Detect which cell encompasses the target text, then output its (x, y) center coordinate. 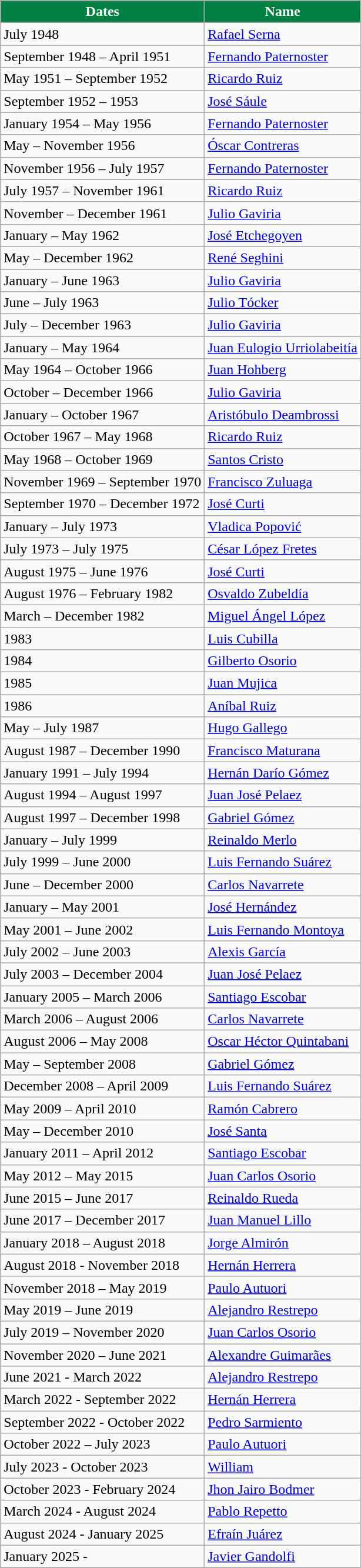
Luis Fernando Montoya (283, 929)
Alexandre Guimarães (283, 1355)
May – December 2010 (102, 1131)
January – October 1967 (102, 415)
José Etchegoyen (283, 235)
January 2011 – April 2012 (102, 1153)
1985 (102, 683)
September 1952 – 1953 (102, 101)
José Hernández (283, 907)
William (283, 1467)
Santos Cristo (283, 459)
Jorge Almirón (283, 1243)
May 2012 – May 2015 (102, 1176)
October 2022 – July 2023 (102, 1444)
May 1964 – October 1966 (102, 370)
José Sáule (283, 101)
Juan Hohberg (283, 370)
June – December 2000 (102, 885)
November 2018 – May 2019 (102, 1287)
July 1948 (102, 34)
March 2006 – August 2006 (102, 1019)
July 2019 – November 2020 (102, 1332)
Aristóbulo Deambrossi (283, 415)
October 2023 - February 2024 (102, 1489)
March 2024 - August 2024 (102, 1512)
Luis Cubilla (283, 638)
June 2017 – December 2017 (102, 1220)
Pedro Sarmiento (283, 1422)
July 1999 – June 2000 (102, 862)
November 1956 – July 1957 (102, 168)
July 2003 – December 2004 (102, 974)
January 1991 – July 1994 (102, 773)
Hugo Gallego (283, 728)
June – July 1963 (102, 303)
Miguel Ángel López (283, 616)
October – December 1966 (102, 392)
November 1969 – September 1970 (102, 482)
December 2008 – April 2009 (102, 1086)
Javier Gandolfi (283, 1556)
January – May 1962 (102, 235)
May 2019 – June 2019 (102, 1310)
July 2023 - October 2023 (102, 1467)
August 1987 – December 1990 (102, 750)
September 1970 – December 1972 (102, 504)
November – December 1961 (102, 213)
August 2006 – May 2008 (102, 1042)
Juan Manuel Lillo (283, 1220)
Hernán Darío Gómez (283, 773)
August 1997 – December 1998 (102, 818)
January – May 2001 (102, 907)
September 2022 - October 2022 (102, 1422)
Efraín Juárez (283, 1534)
Osvaldo Zubeldía (283, 593)
May – July 1987 (102, 728)
January 1954 – May 1956 (102, 124)
January – July 1999 (102, 840)
May 2009 – April 2010 (102, 1109)
Oscar Héctor Quintabani (283, 1042)
May 1968 – October 1969 (102, 459)
Reinaldo Merlo (283, 840)
November 2020 – June 2021 (102, 1355)
July 1957 – November 1961 (102, 191)
March – December 1982 (102, 616)
Francisco Zuluaga (283, 482)
May 2001 – June 2002 (102, 929)
March 2022 - September 2022 (102, 1400)
1986 (102, 706)
August 1975 – June 1976 (102, 571)
Vladica Popović (283, 526)
July 1973 – July 1975 (102, 549)
June 2015 – June 2017 (102, 1198)
Óscar Contreras (283, 146)
Reinaldo Rueda (283, 1198)
Julio Tócker (283, 303)
May – November 1956 (102, 146)
January 2025 - (102, 1556)
June 2021 - March 2022 (102, 1377)
Juan Mujica (283, 683)
July 2002 – June 2003 (102, 952)
Francisco Maturana (283, 750)
January – June 1963 (102, 281)
Dates (102, 12)
August 2018 - November 2018 (102, 1265)
1984 (102, 661)
Name (283, 12)
José Santa (283, 1131)
May – December 1962 (102, 258)
January 2018 – August 2018 (102, 1243)
September 1948 – April 1951 (102, 56)
Ramón Cabrero (283, 1109)
Jhon Jairo Bodmer (283, 1489)
Juan Eulogio Urriolabeitía (283, 348)
January – July 1973 (102, 526)
January 2005 – March 2006 (102, 997)
Gilberto Osorio (283, 661)
Rafael Serna (283, 34)
Pablo Repetto (283, 1512)
August 1994 – August 1997 (102, 795)
August 1976 – February 1982 (102, 593)
January – May 1964 (102, 348)
1983 (102, 638)
October 1967 – May 1968 (102, 437)
René Seghini (283, 258)
César López Fretes (283, 549)
Alexis García (283, 952)
Aníbal Ruiz (283, 706)
August 2024 - January 2025 (102, 1534)
July – December 1963 (102, 325)
May – September 2008 (102, 1064)
May 1951 – September 1952 (102, 79)
